Output the (X, Y) coordinate of the center of the cell containing the given text.  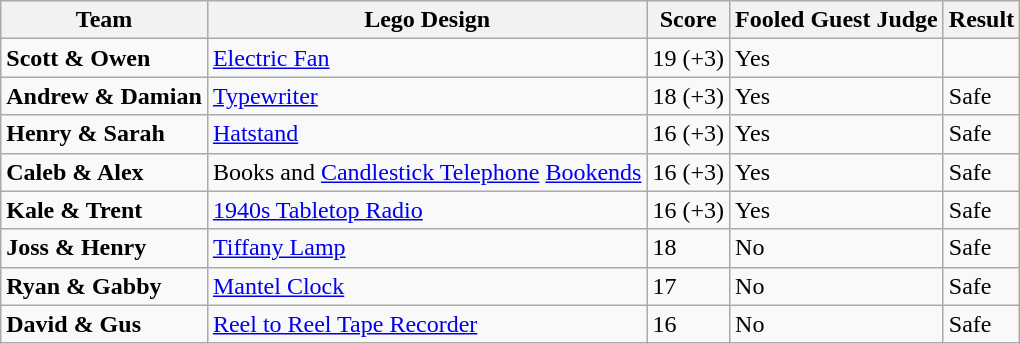
Team (104, 20)
17 (688, 286)
16 (688, 324)
Electric Fan (427, 58)
Ryan & Gabby (104, 286)
Caleb & Alex (104, 172)
Books and Candlestick Telephone Bookends (427, 172)
David & Gus (104, 324)
Result (981, 20)
18 (688, 248)
Henry & Sarah (104, 134)
Andrew & Damian (104, 96)
Scott & Owen (104, 58)
Kale & Trent (104, 210)
Score (688, 20)
18 (+3) (688, 96)
Hatstand (427, 134)
Tiffany Lamp (427, 248)
Mantel Clock (427, 286)
19 (+3) (688, 58)
Lego Design (427, 20)
Fooled Guest Judge (837, 20)
Typewriter (427, 96)
Joss & Henry (104, 248)
1940s Tabletop Radio (427, 210)
Reel to Reel Tape Recorder (427, 324)
